Identify which cell holds the provided text, then report its [X, Y] central coordinate. 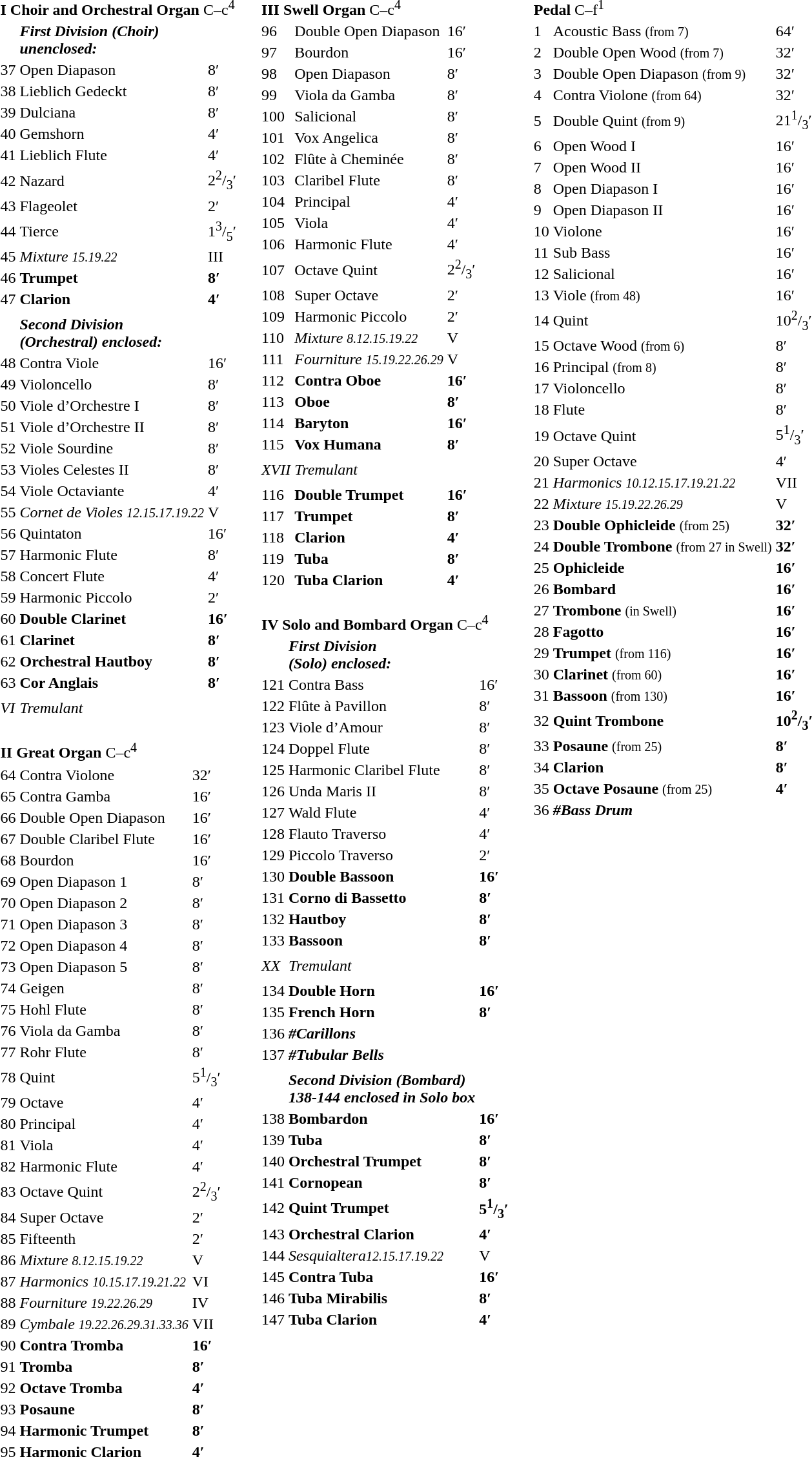
Open Diapason II [662, 210]
107 [276, 270]
Bassoon (from 130) [662, 696]
Octave Posaune (from 25) [662, 789]
5 [541, 120]
First Division(Solo) enclosed: [381, 655]
25 [541, 568]
34 [541, 768]
115 [276, 444]
13 [541, 295]
Double Bassoon [381, 877]
#Carillons [381, 1034]
Sub Bass [662, 253]
131 [272, 898]
24 [541, 546]
9 [541, 210]
20 [541, 461]
Double Open Diapason (from 9) [662, 74]
33 [541, 747]
21 [541, 482]
Quint Trombone [662, 721]
Hohl Flute [104, 1009]
Rohr Flute [104, 1052]
112 [276, 380]
First Division (Choir)unenclosed: [112, 40]
129 [272, 856]
142 [272, 1209]
Claribel Flute [369, 180]
Fourniture 19.22.26.29 [104, 1303]
Viole d’Orchestre I [112, 406]
Contra Bass [381, 685]
Posaune (from 25) [662, 747]
Double Ophicleide (from 25) [662, 525]
Posaune [104, 1409]
27 [541, 610]
Gemshorn [112, 134]
26 [541, 589]
Double Claribel Flute [104, 839]
Concert Flute [112, 577]
Violone [662, 231]
Fourniture 15.19.22.26.29 [369, 359]
IV [207, 1303]
Tierce [112, 231]
109 [276, 316]
Trombone (in Swell) [662, 610]
146 [272, 1298]
23 [541, 525]
106 [276, 244]
Viole (from 48) [662, 295]
35 [541, 789]
30 [541, 674]
147 [272, 1319]
Flute [662, 410]
Open Diapason I [662, 189]
138 [272, 1119]
Doppel Flute [381, 749]
8 [541, 189]
Clarinet [112, 641]
114 [276, 423]
110 [276, 338]
134 [272, 991]
Mixture 15.19.22 [112, 257]
123 [272, 728]
Fagotto [662, 632]
143 [272, 1234]
128 [272, 834]
XX [272, 966]
Viole d’Orchestre II [112, 428]
Orchestral Trumpet [381, 1162]
Trumpet (from 116) [662, 653]
31 [541, 696]
105 [276, 223]
101 [276, 138]
125 [272, 770]
113 [276, 402]
Second Division (Bombard)138-144 enclosed in Solo box [381, 1089]
104 [276, 201]
16 [541, 367]
Fifteenth [104, 1239]
133 [272, 941]
Harmonics 10.15.17.19.21.22 [104, 1281]
96 [276, 31]
127 [272, 813]
126 [272, 792]
3 [541, 74]
Wald Flute [381, 813]
Open Diapason 1 [104, 882]
29 [541, 653]
124 [272, 749]
Harmonics 10.12.15.17.19.21.22 [662, 482]
#Tubular Bells [381, 1055]
1 [541, 31]
Double Clarinet [112, 619]
Quint Trumpet [381, 1209]
Flageolet [112, 206]
Bombardon [381, 1119]
Double Open Wood (from 7) [662, 52]
Contra Violone [104, 775]
Open Diapason 5 [104, 967]
17 [541, 389]
Orchestral Clarion [381, 1234]
Contra Tromba [104, 1345]
Nazard [112, 181]
13/5′ [222, 231]
Double Trumpet [369, 495]
Quintaton [112, 534]
7 [541, 167]
Octave Wood (from 6) [662, 346]
97 [276, 52]
140 [272, 1162]
118 [276, 537]
Octave [104, 1102]
132 [272, 920]
119 [276, 559]
Bassoon [381, 941]
Dulciana [112, 112]
III [222, 257]
Second Division(Orchestral) enclosed: [112, 333]
98 [276, 74]
Contra Violone (from 64) [662, 95]
Cornopean [381, 1183]
VI [207, 1281]
102 [276, 159]
Geigen [104, 988]
19 [541, 435]
Octave Tromba [104, 1388]
Harmonic Trumpet [104, 1431]
15 [541, 346]
11 [541, 253]
136 [272, 1034]
Baryton [369, 423]
Cymbale 19.22.26.29.31.33.36 [104, 1324]
Oboe [369, 402]
Double Quint (from 9) [662, 120]
Contra Viole [112, 364]
22 [541, 504]
Cornet de Violes 12.15.17.19.22 [112, 513]
141 [272, 1183]
145 [272, 1277]
Contra Oboe [369, 380]
6 [541, 146]
Sesquialtera12.15.17.19.22 [381, 1255]
Piccolo Traverso [381, 856]
Violes Celestes II [112, 470]
Open Wood II [662, 167]
Tuba Mirabilis [381, 1298]
Unda Maris II [381, 792]
Flûte à Cheminée [369, 159]
VII [207, 1324]
Lieblich Gedeckt [112, 91]
137 [272, 1055]
Lieblich Flute [112, 155]
Harmonic Claribel Flute [381, 770]
36 [541, 811]
111 [276, 359]
Open Diapason 2 [104, 903]
Open Wood I [662, 146]
Bombard [662, 589]
Cor Anglais [112, 683]
French Horn [381, 1013]
#Bass Drum [662, 811]
Corno di Bassetto [381, 898]
121 [272, 685]
Orchestral Hautboy [112, 662]
4 [541, 95]
Vox Angelica [369, 138]
103 [276, 180]
Mixture 15.19.22.26.29 [662, 504]
Contra Gamba [104, 796]
Tromba [104, 1367]
32′ [207, 775]
144 [272, 1255]
Hautboy [381, 920]
Vox Humana [369, 444]
14 [541, 320]
Acoustic Bass (from 7) [662, 31]
99 [276, 95]
12 [541, 274]
Viole Sourdine [112, 449]
10 [541, 231]
32 [541, 721]
Double Horn [381, 991]
139 [272, 1141]
116 [276, 495]
Clarinet (from 60) [662, 674]
Double Trombone (from 27 in Swell) [662, 546]
IV Solo and Bombard Organ C–c4 [385, 623]
Contra Tuba [381, 1277]
Flûte à Pavillon [381, 707]
120 [276, 580]
Ophicleide [662, 568]
Viole Octaviante [112, 491]
Open Diapason 4 [104, 945]
Flauto Traverso [381, 834]
100 [276, 116]
Principal (from 8) [662, 367]
108 [276, 295]
117 [276, 516]
122 [272, 707]
XVII [276, 470]
18 [541, 410]
28 [541, 632]
135 [272, 1013]
Viole d’Amour [381, 728]
2 [541, 52]
Open Diapason 3 [104, 924]
130 [272, 877]
